Return (x, y) of the center of cell containing provided text 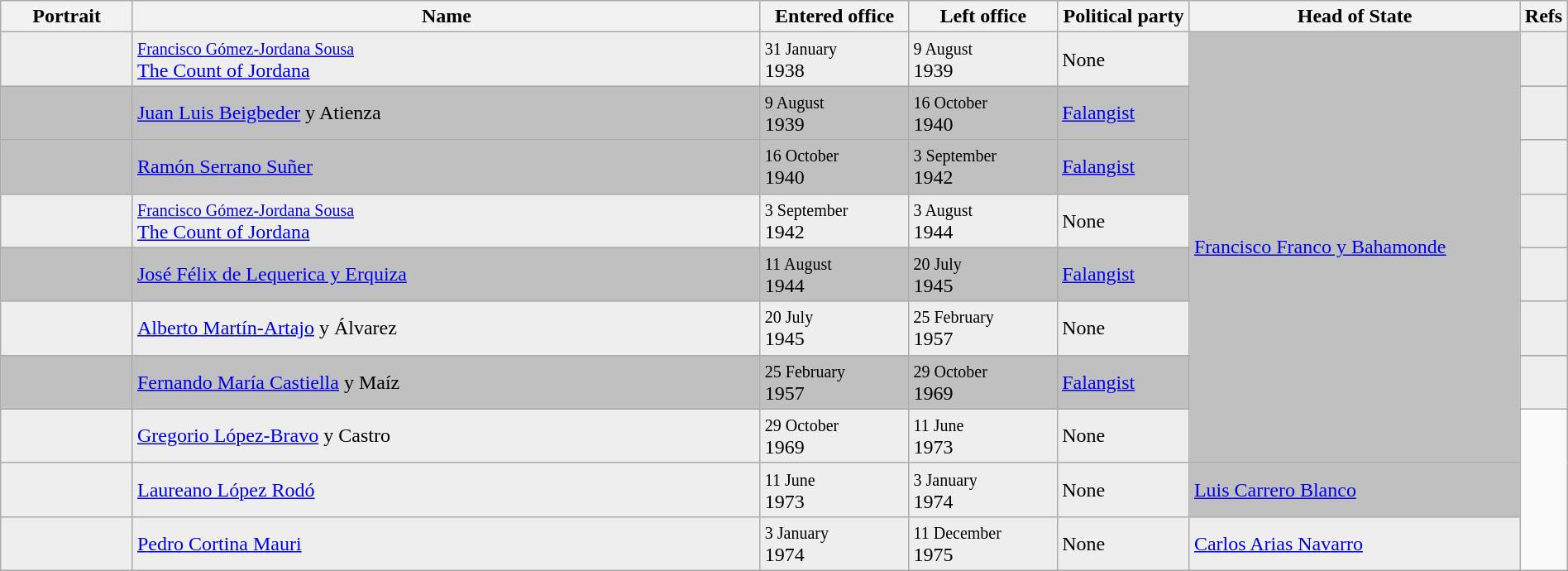
José Félix de Lequerica y Erquiza (447, 275)
Left office (983, 17)
Francisco Franco y Bahamonde (1355, 247)
3 August1944 (983, 220)
Refs (1543, 17)
Carlos Arias Navarro (1355, 543)
Fernando María Castiella y Maíz (447, 382)
Pedro Cortina Mauri (447, 543)
Portrait (67, 17)
Luis Carrero Blanco (1355, 490)
Head of State (1355, 17)
Name (447, 17)
Political party (1124, 17)
Entered office (834, 17)
11 December1975 (983, 543)
31 January1938 (834, 60)
Juan Luis Beigbeder y Atienza (447, 113)
Gregorio López-Bravo y Castro (447, 435)
Alberto Martín-Artajo y Álvarez (447, 328)
Laureano López Rodó (447, 490)
Ramón Serrano Suñer (447, 167)
11 August1944 (834, 275)
